Extract the (x, y) coordinate from the center of the cell holding the provided text.  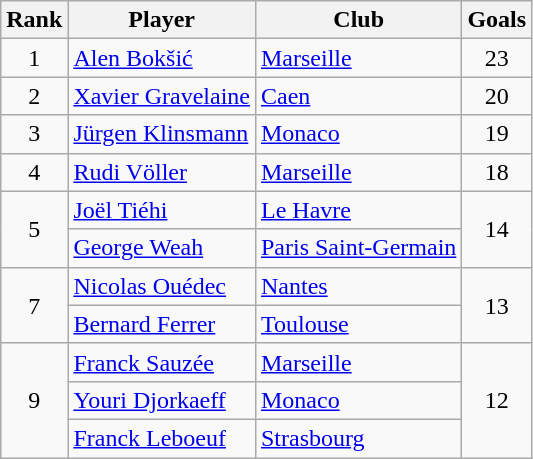
Rank (34, 20)
Alen Bokšić (162, 58)
Youri Djorkaeff (162, 400)
Strasbourg (358, 438)
Rudi Völler (162, 172)
Bernard Ferrer (162, 324)
5 (34, 229)
Club (358, 20)
Le Havre (358, 210)
Franck Sauzée (162, 362)
4 (34, 172)
Xavier Gravelaine (162, 96)
20 (497, 96)
Jürgen Klinsmann (162, 134)
12 (497, 400)
3 (34, 134)
Toulouse (358, 324)
2 (34, 96)
13 (497, 305)
14 (497, 229)
George Weah (162, 248)
Player (162, 20)
Nicolas Ouédec (162, 286)
Caen (358, 96)
9 (34, 400)
Joël Tiéhi (162, 210)
Nantes (358, 286)
19 (497, 134)
23 (497, 58)
1 (34, 58)
18 (497, 172)
7 (34, 305)
Goals (497, 20)
Paris Saint-Germain (358, 248)
Franck Leboeuf (162, 438)
